Locate the cell with the specified text and output its [X, Y] center coordinate. 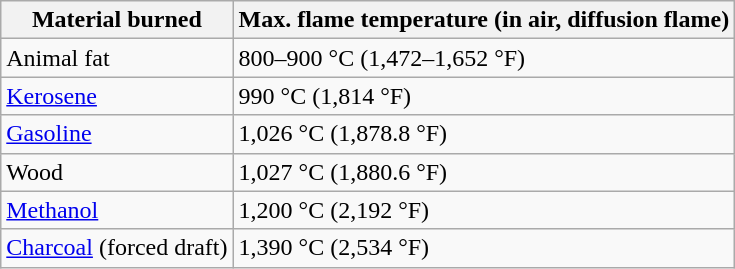
Charcoal (forced draft) [117, 248]
Animal fat [117, 58]
990 °C (1,814 °F) [484, 96]
Max. flame temperature (in air, diffusion flame) [484, 20]
Gasoline [117, 134]
800–900 °C (1,472–1,652 °F) [484, 58]
1,200 °C (2,192 °F) [484, 210]
Kerosene [117, 96]
Methanol [117, 210]
1,026 °C (1,878.8 °F) [484, 134]
Material burned [117, 20]
1,027 °C (1,880.6 °F) [484, 172]
Wood [117, 172]
1,390 °C (2,534 °F) [484, 248]
